Search for the cell housing the specified text and yield its [X, Y] center coordinate. 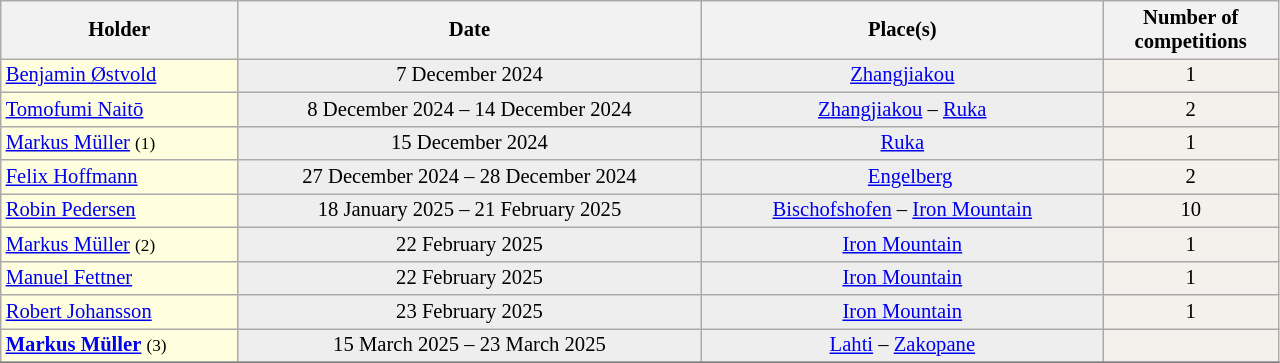
27 December 2024 – 28 December 2024 [470, 177]
Benjamin Østvold [120, 75]
Holder [120, 29]
Markus Müller (3) [120, 345]
15 December 2024 [470, 143]
10 [1190, 210]
8 December 2024 – 14 December 2024 [470, 109]
Ruka [902, 143]
18 January 2025 – 21 February 2025 [470, 210]
Zhangjiakou – Ruka [902, 109]
Tomofumi Naitō [120, 109]
23 February 2025 [470, 311]
Place(s) [902, 29]
Robin Pedersen [120, 210]
Date [470, 29]
Markus Müller (2) [120, 244]
Felix Hoffmann [120, 177]
Manuel Fettner [120, 278]
Robert Johansson [120, 311]
Engelberg [902, 177]
Lahti – Zakopane [902, 345]
Bischofshofen – Iron Mountain [902, 210]
Markus Müller (1) [120, 143]
Zhangjiakou [902, 75]
15 March 2025 – 23 March 2025 [470, 345]
7 December 2024 [470, 75]
Number of competitions [1190, 29]
